From the cell containing the given text, extract its center point as [x, y] coordinate. 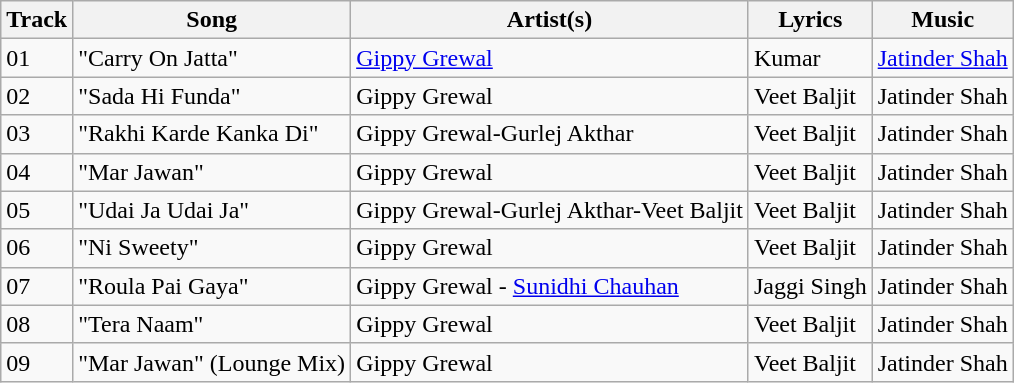
"Mar Jawan" [212, 172]
Gippy Grewal-Gurlej Akthar [550, 134]
"Udai Ja Udai Ja" [212, 210]
"Ni Sweety" [212, 248]
"Roula Pai Gaya" [212, 286]
Song [212, 20]
"Carry On Jatta" [212, 58]
08 [37, 324]
"Mar Jawan" (Lounge Mix) [212, 362]
Artist(s) [550, 20]
"Tera Naam" [212, 324]
Jaggi Singh [810, 286]
06 [37, 248]
03 [37, 134]
Track [37, 20]
01 [37, 58]
07 [37, 286]
"Sada Hi Funda" [212, 96]
Gippy Grewal - Sunidhi Chauhan [550, 286]
Gippy Grewal-Gurlej Akthar-Veet Baljit [550, 210]
09 [37, 362]
Lyrics [810, 20]
Music [942, 20]
04 [37, 172]
"Rakhi Karde Kanka Di" [212, 134]
05 [37, 210]
Kumar [810, 58]
02 [37, 96]
